For the text-containing cell, return its midpoint in (x, y) coordinate format. 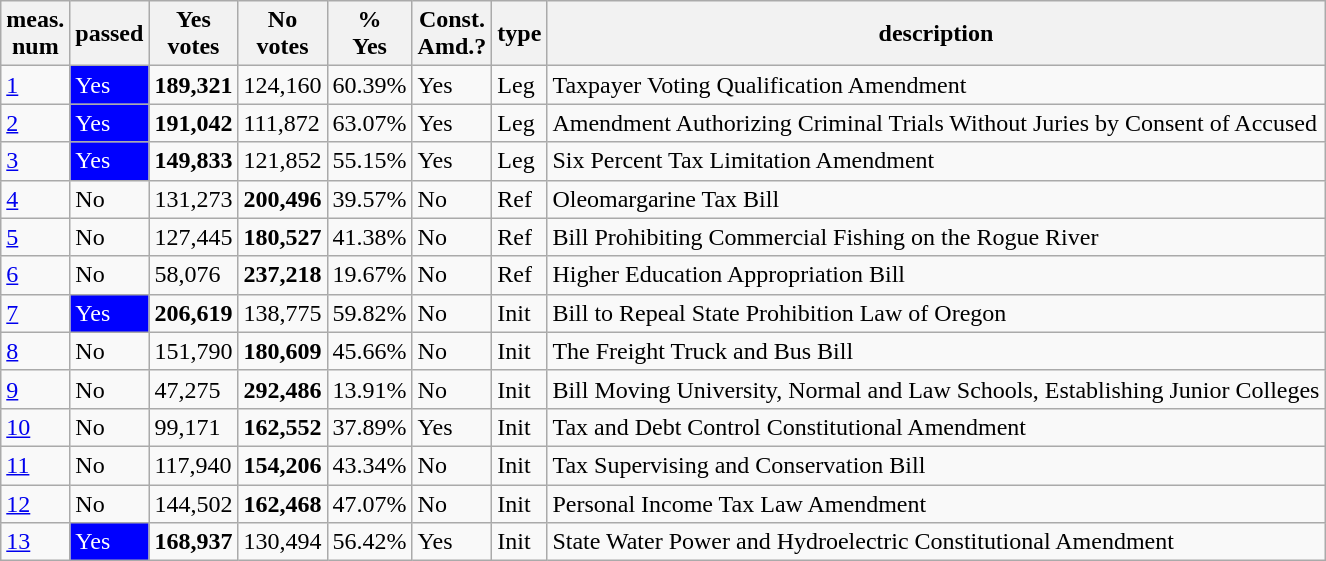
19.67% (370, 275)
passed (110, 34)
63.07% (370, 123)
2 (36, 123)
8 (36, 351)
206,619 (194, 313)
58,076 (194, 275)
Personal Income Tax Law Amendment (936, 503)
162,468 (282, 503)
4 (36, 199)
37.89% (370, 427)
127,445 (194, 237)
type (520, 34)
149,833 (194, 161)
138,775 (282, 313)
43.34% (370, 465)
39.57% (370, 199)
Const.Amd.? (452, 34)
Bill to Repeal State Prohibition Law of Oregon (936, 313)
292,486 (282, 389)
State Water Power and Hydroelectric Constitutional Amendment (936, 542)
%Yes (370, 34)
Taxpayer Voting Qualification Amendment (936, 85)
47,275 (194, 389)
151,790 (194, 351)
Novotes (282, 34)
Tax Supervising and Conservation Bill (936, 465)
144,502 (194, 503)
11 (36, 465)
117,940 (194, 465)
47.07% (370, 503)
Oleomargarine Tax Bill (936, 199)
12 (36, 503)
237,218 (282, 275)
Yesvotes (194, 34)
189,321 (194, 85)
131,273 (194, 199)
59.82% (370, 313)
154,206 (282, 465)
7 (36, 313)
5 (36, 237)
60.39% (370, 85)
meas.num (36, 34)
121,852 (282, 161)
124,160 (282, 85)
10 (36, 427)
3 (36, 161)
13.91% (370, 389)
180,609 (282, 351)
45.66% (370, 351)
Amendment Authorizing Criminal Trials Without Juries by Consent of Accused (936, 123)
41.38% (370, 237)
9 (36, 389)
Tax and Debt Control Constitutional Amendment (936, 427)
130,494 (282, 542)
Six Percent Tax Limitation Amendment (936, 161)
180,527 (282, 237)
1 (36, 85)
200,496 (282, 199)
13 (36, 542)
168,937 (194, 542)
The Freight Truck and Bus Bill (936, 351)
55.15% (370, 161)
162,552 (282, 427)
56.42% (370, 542)
Bill Prohibiting Commercial Fishing on the Rogue River (936, 237)
99,171 (194, 427)
Bill Moving University, Normal and Law Schools, Establishing Junior Colleges (936, 389)
description (936, 34)
Higher Education Appropriation Bill (936, 275)
191,042 (194, 123)
111,872 (282, 123)
6 (36, 275)
